Output the (x, y) coordinate of the center of the cell containing the given text.  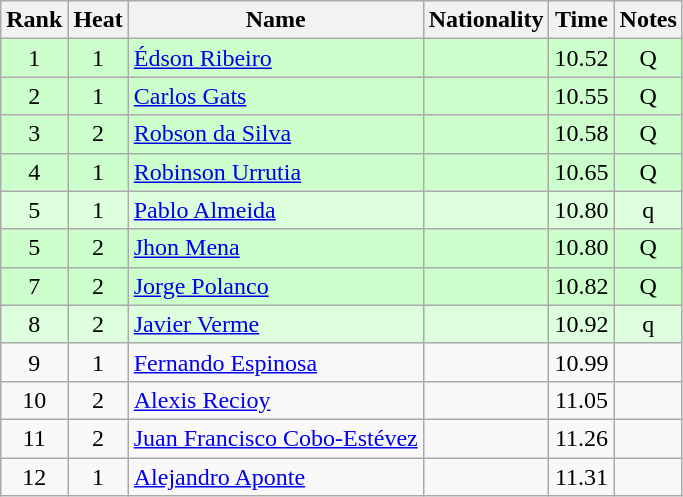
7 (34, 286)
10.52 (582, 58)
Alexis Recioy (276, 400)
Nationality (486, 20)
10.92 (582, 324)
Carlos Gats (276, 96)
Javier Verme (276, 324)
9 (34, 362)
Jorge Polanco (276, 286)
8 (34, 324)
3 (34, 134)
Robinson Urrutia (276, 172)
Pablo Almeida (276, 210)
11.31 (582, 477)
10.58 (582, 134)
10.99 (582, 362)
10.55 (582, 96)
Alejandro Aponte (276, 477)
10 (34, 400)
11.05 (582, 400)
Édson Ribeiro (276, 58)
Time (582, 20)
Heat (98, 20)
Jhon Mena (276, 248)
10.65 (582, 172)
Fernando Espinosa (276, 362)
10.82 (582, 286)
Rank (34, 20)
Juan Francisco Cobo-Estévez (276, 438)
Name (276, 20)
Robson da Silva (276, 134)
11.26 (582, 438)
Notes (648, 20)
12 (34, 477)
11 (34, 438)
4 (34, 172)
